Capture the cell that displays the provided text and extract its [X, Y] central coordinate. 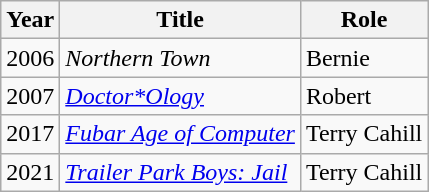
2006 [30, 58]
2007 [30, 96]
Year [30, 20]
Bernie [364, 58]
Role [364, 20]
2017 [30, 134]
Doctor*Ology [180, 96]
Robert [364, 96]
Trailer Park Boys: Jail [180, 172]
Title [180, 20]
Northern Town [180, 58]
Fubar Age of Computer [180, 134]
2021 [30, 172]
